Scan for the cell matching the given text and deliver its (X, Y) coordinate at center. 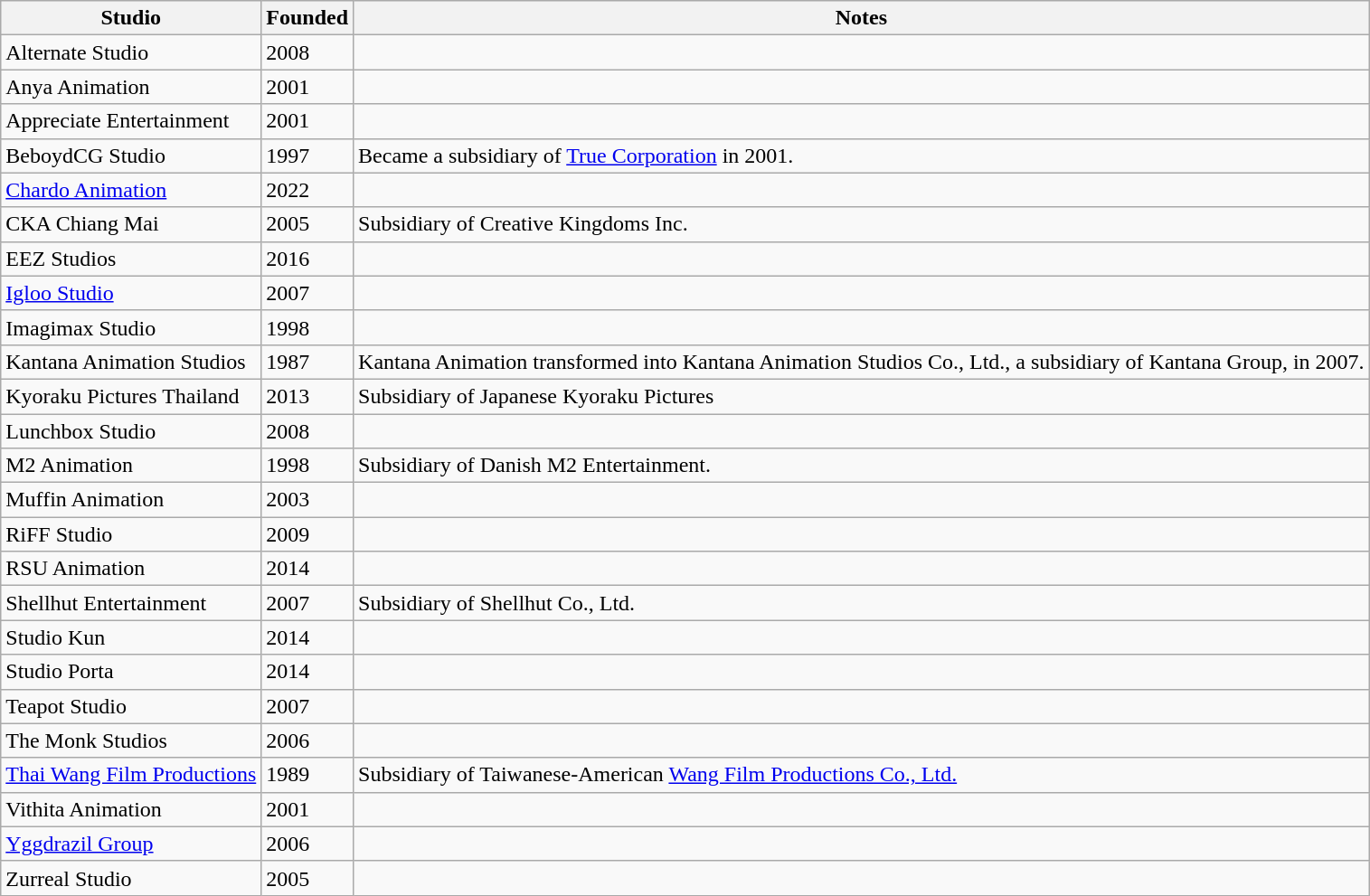
Alternate Studio (131, 52)
M2 Animation (131, 466)
Founded (307, 18)
Subsidiary of Japanese Kyoraku Pictures (862, 396)
Studio Kun (131, 637)
Lunchbox Studio (131, 431)
RSU Animation (131, 569)
Imagimax Studio (131, 327)
2022 (307, 190)
Subsidiary of Danish M2 Entertainment. (862, 466)
Studio (131, 18)
Subsidiary of Shellhut Co., Ltd. (862, 603)
2003 (307, 500)
1997 (307, 156)
Anya Animation (131, 87)
Yggdrazil Group (131, 844)
Vithita Animation (131, 809)
1987 (307, 362)
Studio Porta (131, 672)
1989 (307, 775)
2009 (307, 534)
Chardo Animation (131, 190)
Kyoraku Pictures Thailand (131, 396)
2016 (307, 259)
The Monk Studios (131, 740)
Kantana Animation Studios (131, 362)
Became a subsidiary of True Corporation in 2001. (862, 156)
Appreciate Entertainment (131, 121)
Muffin Animation (131, 500)
Igloo Studio (131, 293)
BeboydCG Studio (131, 156)
Teapot Studio (131, 706)
Zurreal Studio (131, 878)
Notes (862, 18)
Subsidiary of Creative Kingdoms Inc. (862, 224)
Kantana Animation transformed into Kantana Animation Studios Co., Ltd., a subsidiary of Kantana Group, in 2007. (862, 362)
EEZ Studios (131, 259)
Shellhut Entertainment (131, 603)
RiFF Studio (131, 534)
Thai Wang Film Productions (131, 775)
2013 (307, 396)
CKA Chiang Mai (131, 224)
Subsidiary of Taiwanese-American Wang Film Productions Co., Ltd. (862, 775)
